Search for the cell housing the specified text and yield its [X, Y] center coordinate. 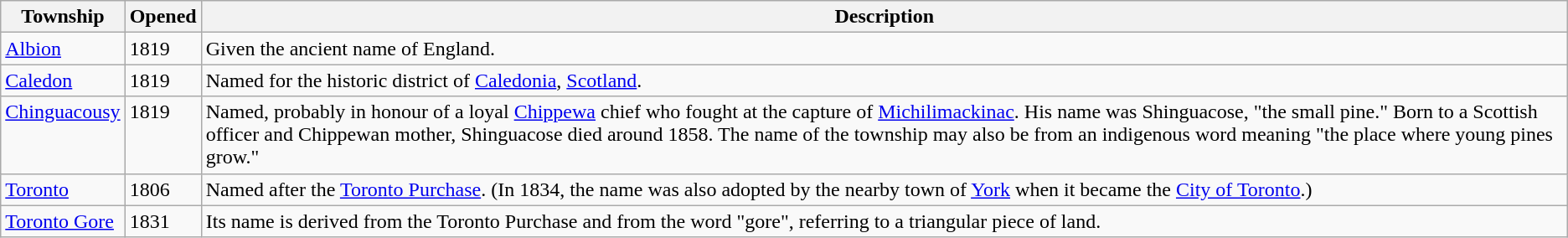
Toronto [63, 189]
1831 [162, 221]
Named for the historic district of Caledonia, Scotland. [885, 80]
Caledon [63, 80]
Township [63, 17]
Chinguacousy [63, 135]
Given the ancient name of England. [885, 49]
Albion [63, 49]
Description [885, 17]
Opened [162, 17]
Its name is derived from the Toronto Purchase and from the word "gore", referring to a triangular piece of land. [885, 221]
Named after the Toronto Purchase. (In 1834, the name was also adopted by the nearby town of York when it became the City of Toronto.) [885, 189]
Toronto Gore [63, 221]
1806 [162, 189]
